Identify which cell holds the provided text, then report its (x, y) central coordinate. 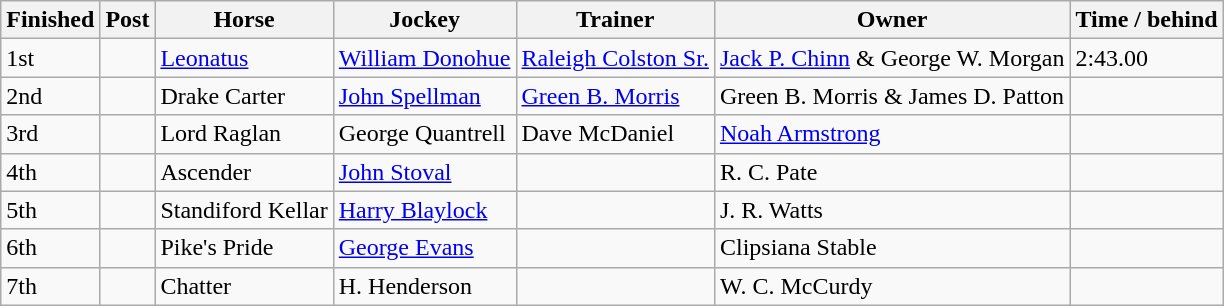
4th (50, 172)
Ascender (244, 172)
Harry Blaylock (424, 210)
John Spellman (424, 96)
Jockey (424, 20)
W. C. McCurdy (892, 286)
Drake Carter (244, 96)
Horse (244, 20)
R. C. Pate (892, 172)
Finished (50, 20)
Lord Raglan (244, 134)
Chatter (244, 286)
Jack P. Chinn & George W. Morgan (892, 58)
Clipsiana Stable (892, 248)
John Stoval (424, 172)
Trainer (615, 20)
J. R. Watts (892, 210)
3rd (50, 134)
George Evans (424, 248)
Owner (892, 20)
Noah Armstrong (892, 134)
5th (50, 210)
1st (50, 58)
7th (50, 286)
Standiford Kellar (244, 210)
Raleigh Colston Sr. (615, 58)
H. Henderson (424, 286)
6th (50, 248)
2nd (50, 96)
William Donohue (424, 58)
2:43.00 (1146, 58)
Green B. Morris (615, 96)
George Quantrell (424, 134)
Dave McDaniel (615, 134)
Post (128, 20)
Time / behind (1146, 20)
Green B. Morris & James D. Patton (892, 96)
Pike's Pride (244, 248)
Leonatus (244, 58)
